Return [X, Y] of the center of cell containing provided text 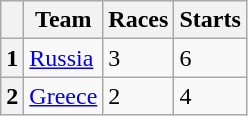
Russia [64, 58]
6 [210, 58]
1 [12, 58]
Races [138, 20]
4 [210, 96]
3 [138, 58]
Starts [210, 20]
Team [64, 20]
Greece [64, 96]
